Return (x, y) of the center of cell containing provided text 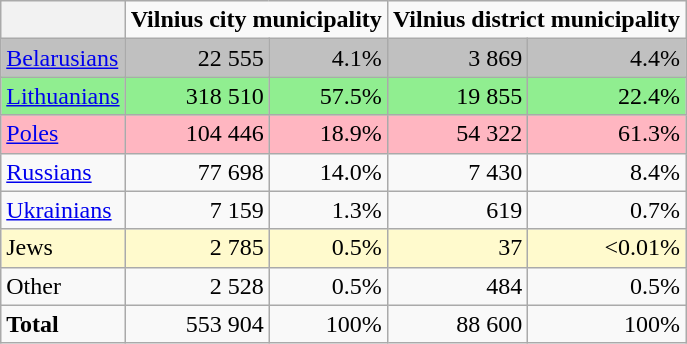
104 446 (197, 134)
22.4% (607, 96)
Ukrainians (63, 210)
Total (63, 324)
22 555 (197, 58)
484 (457, 286)
8.4% (607, 172)
619 (457, 210)
Russians (63, 172)
Other (63, 286)
2 785 (197, 248)
Poles (63, 134)
Jews (63, 248)
57.5% (328, 96)
61.3% (607, 134)
7 159 (197, 210)
37 (457, 248)
2 528 (197, 286)
4.4% (607, 58)
Vilnius district municipality (536, 20)
54 322 (457, 134)
3 869 (457, 58)
14.0% (328, 172)
4.1% (328, 58)
77 698 (197, 172)
0.7% (607, 210)
88 600 (457, 324)
318 510 (197, 96)
1.3% (328, 210)
19 855 (457, 96)
18.9% (328, 134)
<0.01% (607, 248)
Belarusians (63, 58)
553 904 (197, 324)
7 430 (457, 172)
Lithuanians (63, 96)
Vilnius city municipality (256, 20)
